Find where the given text appears and provide that cell's center as [X, Y] coordinate. 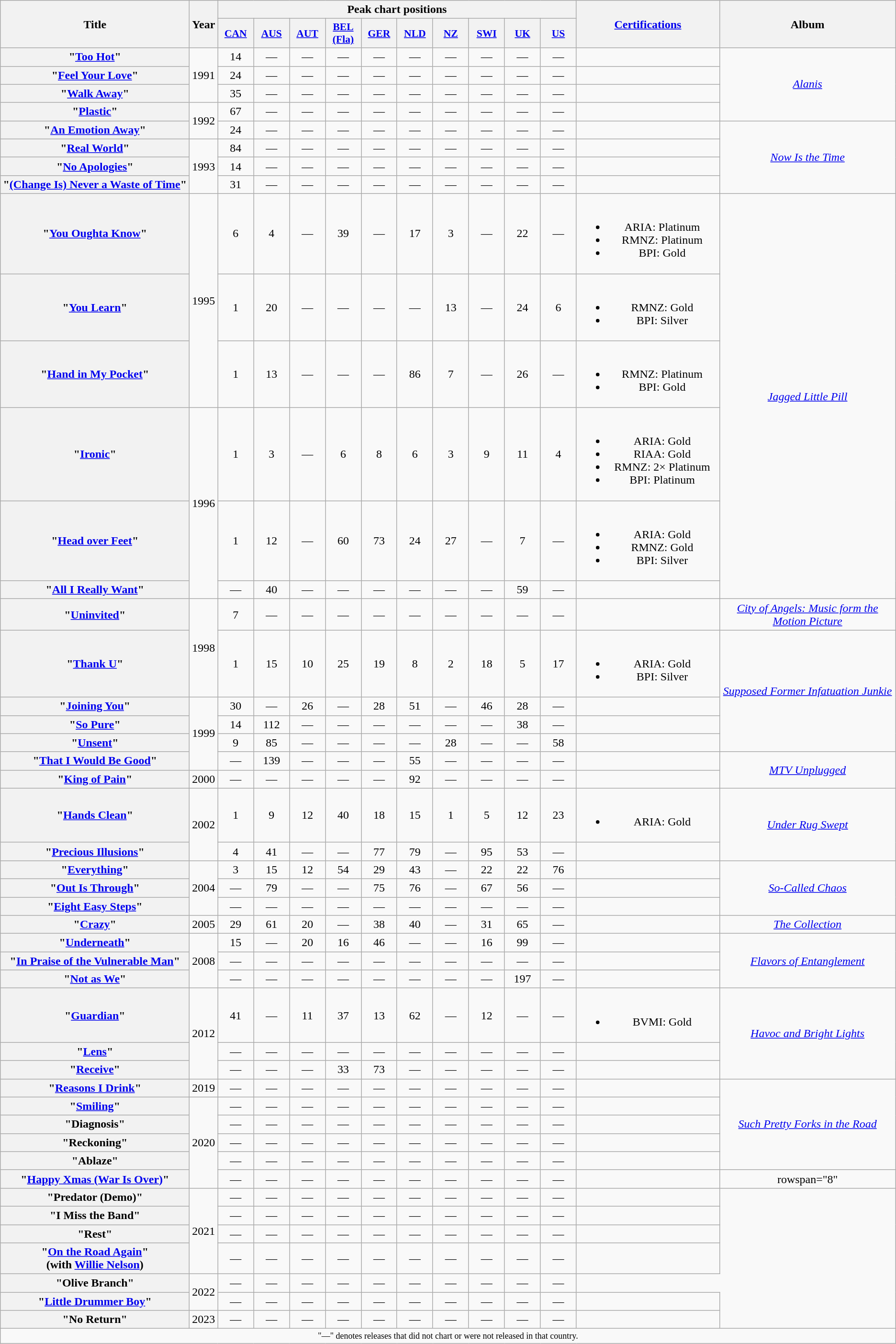
37 [344, 1015]
NLD [414, 34]
CAN [235, 34]
85 [272, 743]
19 [379, 664]
"Diagnosis" [95, 1124]
Under Rug Swept [807, 824]
35 [235, 93]
"(Change Is) Never a Waste of Time" [95, 184]
"Ironic" [95, 454]
"In Praise of the Vulnerable Man" [95, 961]
BVMI: Gold [648, 1015]
City of Angels: Music form the Motion Picture [807, 615]
"Uninvited" [95, 615]
62 [414, 1015]
AUS [272, 34]
"You Oughta Know" [95, 234]
"Ablaze" [95, 1161]
1992 [204, 121]
RMNZ: GoldBPI: Silver [648, 307]
2020 [204, 1142]
99 [523, 943]
"Hand in My Pocket" [95, 374]
"Feel Your Love" [95, 75]
The Collection [807, 925]
86 [414, 374]
"Happy Xmas (War Is Over)" [95, 1179]
112 [272, 724]
ARIA: GoldRMNZ: GoldBPI: Silver [648, 541]
"Hands Clean" [95, 815]
2 [451, 664]
"Receive" [95, 1070]
33 [344, 1070]
56 [523, 888]
"I Miss the Band" [95, 1215]
65 [523, 925]
1995 [204, 301]
"Unsent" [95, 743]
BEL (Fla) [344, 34]
"Out Is Through" [95, 888]
Supposed Former Infatuation Junkie [807, 691]
1998 [204, 648]
Flavors of Entanglement [807, 961]
1999 [204, 734]
77 [379, 851]
"Walk Away" [95, 93]
1996 [204, 504]
AUT [307, 34]
"Smiling" [95, 1106]
61 [272, 925]
UK [523, 34]
"Little Drummer Boy" [95, 1301]
"Lens" [95, 1051]
"No Apologies" [95, 166]
"An Emotion Away" [95, 130]
2000 [204, 779]
53 [523, 851]
ARIA: PlatinumRMNZ: PlatinumBPI: Gold [648, 234]
"All I Really Want" [95, 590]
95 [486, 851]
2021 [204, 1231]
Alanis [807, 84]
NZ [451, 34]
"Reasons I Drink" [95, 1088]
Title [95, 24]
30 [235, 706]
"Guardian" [95, 1015]
Such Pretty Forks in the Road [807, 1124]
Now Is the Time [807, 157]
43 [414, 870]
Album [807, 24]
92 [414, 779]
"Precious Illusions" [95, 851]
2002 [204, 824]
2008 [204, 961]
"Head over Feet" [95, 541]
2005 [204, 925]
25 [344, 664]
10 [307, 664]
84 [235, 148]
"Olive Branch" [95, 1283]
"That I Would Be Good" [95, 761]
23 [558, 815]
Year [204, 24]
2023 [204, 1320]
58 [558, 743]
75 [379, 888]
51 [414, 706]
59 [523, 590]
Peak chart positions [397, 10]
rowspan="8" [807, 1179]
GER [379, 34]
SWI [486, 34]
1991 [204, 75]
"Thank U" [95, 664]
"Not as We" [95, 979]
197 [523, 979]
1993 [204, 166]
2004 [204, 888]
"Joining You" [95, 706]
"Eight Easy Steps" [95, 906]
"Predator (Demo)" [95, 1197]
"Too Hot" [95, 57]
Jagged Little Pill [807, 396]
27 [451, 541]
ARIA: GoldRIAA: GoldRMNZ: 2× PlatinumBPI: Platinum [648, 454]
"No Return" [95, 1320]
"Underneath" [95, 943]
"Crazy" [95, 925]
Havoc and Bright Lights [807, 1033]
Certifications [648, 24]
"Reckoning" [95, 1142]
"On the Road Again"(with Willie Nelson) [95, 1258]
MTV Unplugged [807, 770]
60 [344, 541]
2019 [204, 1088]
"So Pure" [95, 724]
2012 [204, 1033]
"Plastic" [95, 112]
US [558, 34]
"Rest" [95, 1234]
55 [414, 761]
2022 [204, 1292]
ARIA: Gold [648, 815]
RMNZ: PlatinumBPI: Gold [648, 374]
So-Called Chaos [807, 888]
54 [344, 870]
ARIA: GoldBPI: Silver [648, 664]
"Everything" [95, 870]
"King of Pain" [95, 779]
139 [272, 761]
"—" denotes releases that did not chart or were not released in that country. [448, 1336]
39 [344, 234]
"Real World" [95, 148]
"You Learn" [95, 307]
